From the cell containing the given text, extract its center point as (X, Y) coordinate. 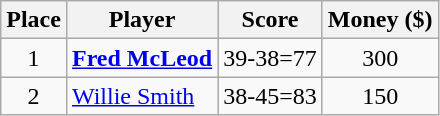
300 (380, 58)
Place (34, 20)
Money ($) (380, 20)
Score (270, 20)
Willie Smith (142, 96)
150 (380, 96)
39-38=77 (270, 58)
2 (34, 96)
1 (34, 58)
Fred McLeod (142, 58)
Player (142, 20)
38-45=83 (270, 96)
